Return [X, Y] of the center of cell containing provided text 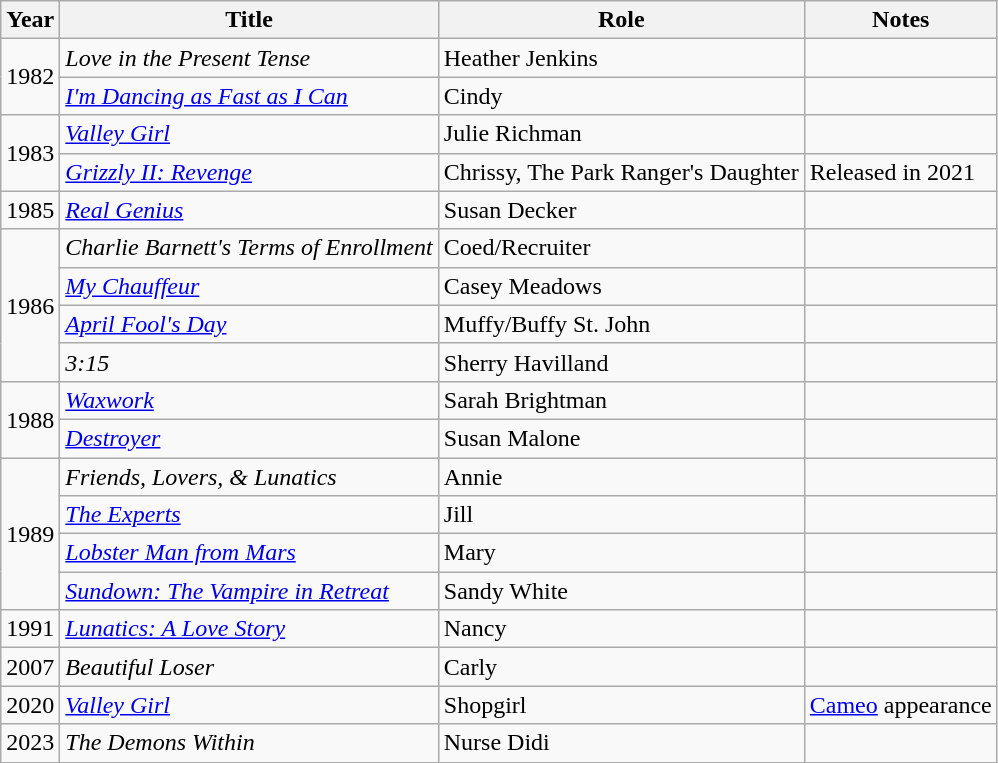
Cameo appearance [900, 705]
Sherry Havilland [621, 362]
Muffy/Buffy St. John [621, 324]
Chrissy, The Park Ranger's Daughter [621, 172]
Annie [621, 477]
Role [621, 20]
Real Genius [249, 210]
Carly [621, 667]
3:15 [249, 362]
Coed/Recruiter [621, 248]
Year [30, 20]
Heather Jenkins [621, 58]
Title [249, 20]
Nancy [621, 629]
Lobster Man from Mars [249, 553]
Released in 2021 [900, 172]
My Chauffeur [249, 286]
1985 [30, 210]
Waxwork [249, 400]
Sundown: The Vampire in Retreat [249, 591]
I'm Dancing as Fast as I Can [249, 96]
2020 [30, 705]
Destroyer [249, 438]
Cindy [621, 96]
Friends, Lovers, & Lunatics [249, 477]
Lunatics: A Love Story [249, 629]
The Demons Within [249, 743]
Nurse Didi [621, 743]
Jill [621, 515]
1988 [30, 419]
Notes [900, 20]
1983 [30, 153]
1989 [30, 534]
Sandy White [621, 591]
Charlie Barnett's Terms of Enrollment [249, 248]
Love in the Present Tense [249, 58]
Susan Decker [621, 210]
Mary [621, 553]
The Experts [249, 515]
1991 [30, 629]
Shopgirl [621, 705]
Beautiful Loser [249, 667]
Grizzly II: Revenge [249, 172]
1986 [30, 305]
April Fool's Day [249, 324]
Sarah Brightman [621, 400]
Julie Richman [621, 134]
Casey Meadows [621, 286]
2023 [30, 743]
2007 [30, 667]
Susan Malone [621, 438]
1982 [30, 77]
